Identify which cell holds the provided text, then report its (X, Y) central coordinate. 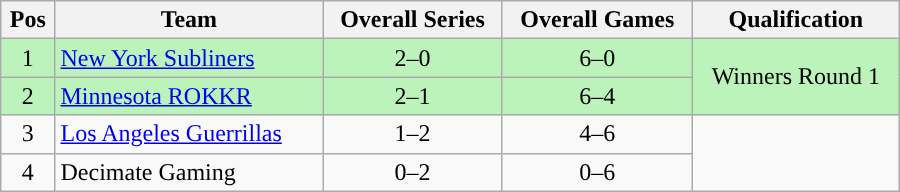
New York Subliners (189, 58)
6–4 (597, 96)
1 (28, 58)
Winners Round 1 (796, 77)
4–6 (597, 134)
Minnesota ROKKR (189, 96)
Overall Series (412, 20)
2 (28, 96)
Overall Games (597, 20)
4 (28, 172)
1–2 (412, 134)
0–6 (597, 172)
Qualification (796, 20)
2–0 (412, 58)
Los Angeles Guerrillas (189, 134)
3 (28, 134)
6–0 (597, 58)
Pos (28, 20)
2–1 (412, 96)
0–2 (412, 172)
Team (189, 20)
Decimate Gaming (189, 172)
